Pinpoint the cell where the given text exists, returning its [x, y] midpoint coordinate. 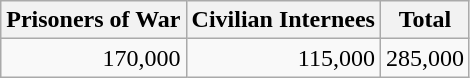
Total [424, 20]
170,000 [94, 58]
Civilian Internees [283, 20]
Prisoners of War [94, 20]
285,000 [424, 58]
115,000 [283, 58]
